From the cell containing the given text, extract its center point as [X, Y] coordinate. 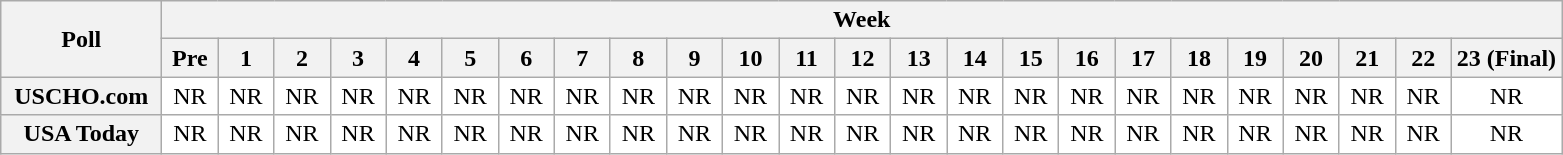
11 [806, 58]
USA Today [82, 134]
1 [246, 58]
9 [694, 58]
13 [919, 58]
20 [1311, 58]
8 [638, 58]
Week [862, 20]
16 [1087, 58]
4 [414, 58]
Pre [190, 58]
21 [1367, 58]
5 [470, 58]
3 [358, 58]
USCHO.com [82, 96]
12 [863, 58]
Poll [82, 39]
7 [582, 58]
6 [526, 58]
15 [1031, 58]
22 [1423, 58]
10 [750, 58]
17 [1143, 58]
23 (Final) [1506, 58]
14 [975, 58]
19 [1255, 58]
18 [1199, 58]
2 [302, 58]
